Capture the cell that displays the provided text and extract its (x, y) central coordinate. 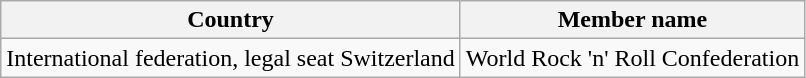
Country (231, 20)
World Rock 'n' Roll Confederation (632, 58)
Member name (632, 20)
International federation, legal seat Switzerland (231, 58)
